Capture the cell that displays the provided text and extract its (x, y) central coordinate. 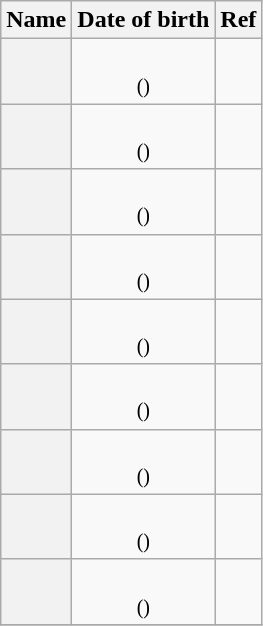
Date of birth (144, 20)
Ref (238, 20)
Name (36, 20)
